Extract the [x, y] coordinate from the center of the cell holding the provided text.  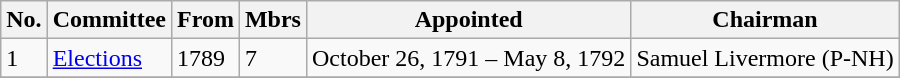
7 [272, 58]
October 26, 1791 – May 8, 1792 [468, 58]
Mbrs [272, 20]
From [205, 20]
1 [24, 58]
1789 [205, 58]
Elections [109, 58]
Chairman [765, 20]
Committee [109, 20]
Appointed [468, 20]
No. [24, 20]
Samuel Livermore (P-NH) [765, 58]
